Search for the cell housing the specified text and yield its (X, Y) center coordinate. 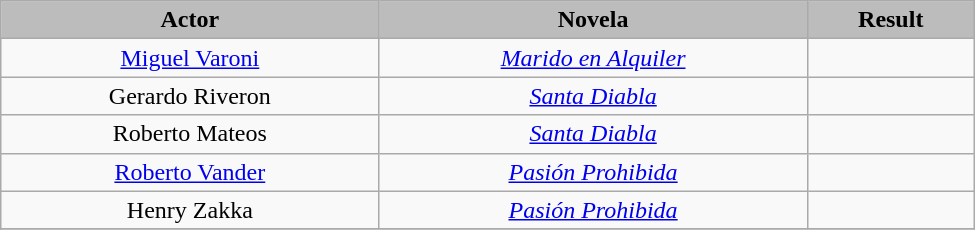
Result (890, 20)
Roberto Vander (190, 172)
Novela (593, 20)
Roberto Mateos (190, 134)
Gerardo Riveron (190, 96)
Marido en Alquiler (593, 58)
Henry Zakka (190, 210)
Actor (190, 20)
Miguel Varoni (190, 58)
